Scan for the cell matching the given text and deliver its [x, y] coordinate at center. 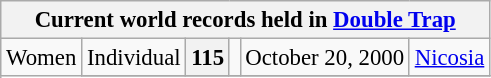
October 20, 2000 [324, 58]
Women [42, 58]
Current world records held in Double Trap [246, 20]
Nicosia [449, 58]
Individual [134, 58]
115 [208, 58]
